From the cell containing the given text, extract its center point as [x, y] coordinate. 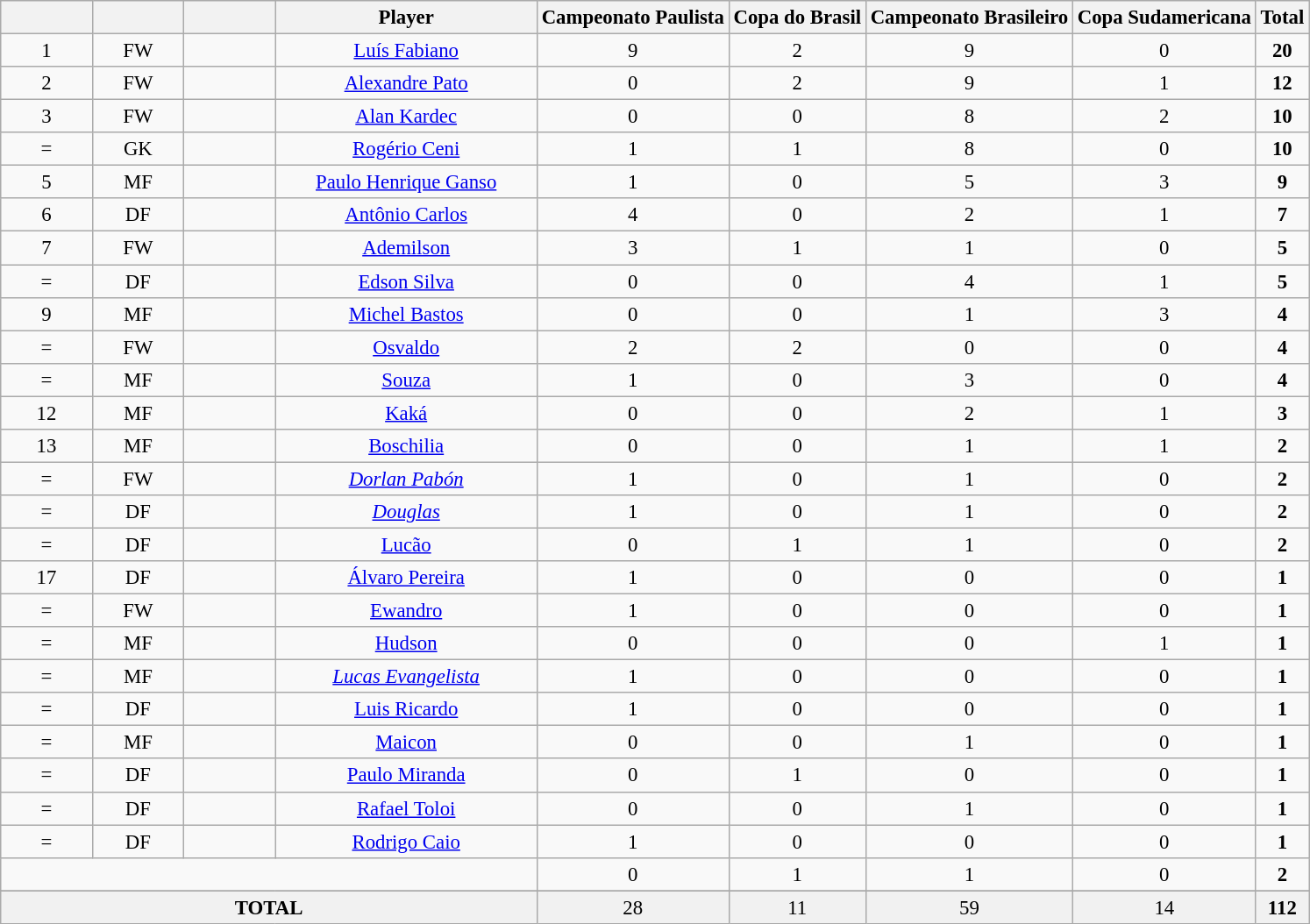
Ademilson [406, 248]
Player [406, 18]
Luís Fabiano [406, 51]
Hudson [406, 643]
Souza [406, 380]
Rogério Ceni [406, 149]
Campeonato Brasileiro [969, 18]
Osvaldo [406, 347]
14 [1164, 907]
11 [797, 907]
Rodrigo Caio [406, 842]
Douglas [406, 512]
GK [138, 149]
112 [1282, 907]
17 [46, 578]
Dorlan Pabón [406, 479]
Kaká [406, 413]
28 [633, 907]
Lucas Evangelista [406, 677]
Antônio Carlos [406, 215]
Copa Sudamericana [1164, 18]
Michel Bastos [406, 314]
Copa do Brasil [797, 18]
Alexandre Pato [406, 83]
59 [969, 907]
20 [1282, 51]
Lucão [406, 544]
Campeonato Paulista [633, 18]
6 [46, 215]
Boschilia [406, 446]
Rafael Toloi [406, 808]
Alan Kardec [406, 117]
Paulo Henrique Ganso [406, 182]
Paulo Miranda [406, 776]
Total [1282, 18]
TOTAL [269, 907]
Álvaro Pereira [406, 578]
Ewandro [406, 611]
Maicon [406, 743]
Luis Ricardo [406, 709]
Edson Silva [406, 281]
13 [46, 446]
